Return the [X, Y] coordinate for the center point of the cell that contains the specified text.  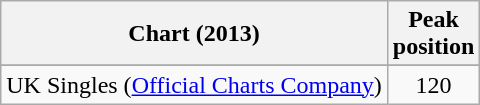
Chart (2013) [194, 34]
120 [433, 85]
Peakposition [433, 34]
UK Singles (Official Charts Company) [194, 85]
